For the text-containing cell, return its midpoint in (x, y) coordinate format. 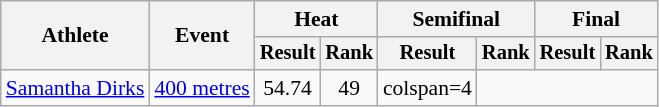
Event (202, 36)
Final (596, 19)
49 (349, 88)
54.74 (288, 88)
Semifinal (456, 19)
400 metres (202, 88)
Heat (316, 19)
colspan=4 (428, 88)
Athlete (76, 36)
Samantha Dirks (76, 88)
